Detect which cell encompasses the target text, then output its [X, Y] center coordinate. 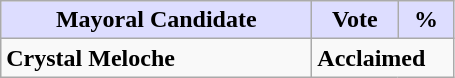
Acclaimed [383, 58]
Vote [355, 20]
Crystal Meloche [156, 58]
% [426, 20]
Mayoral Candidate [156, 20]
